Capture the cell that displays the provided text and extract its (X, Y) central coordinate. 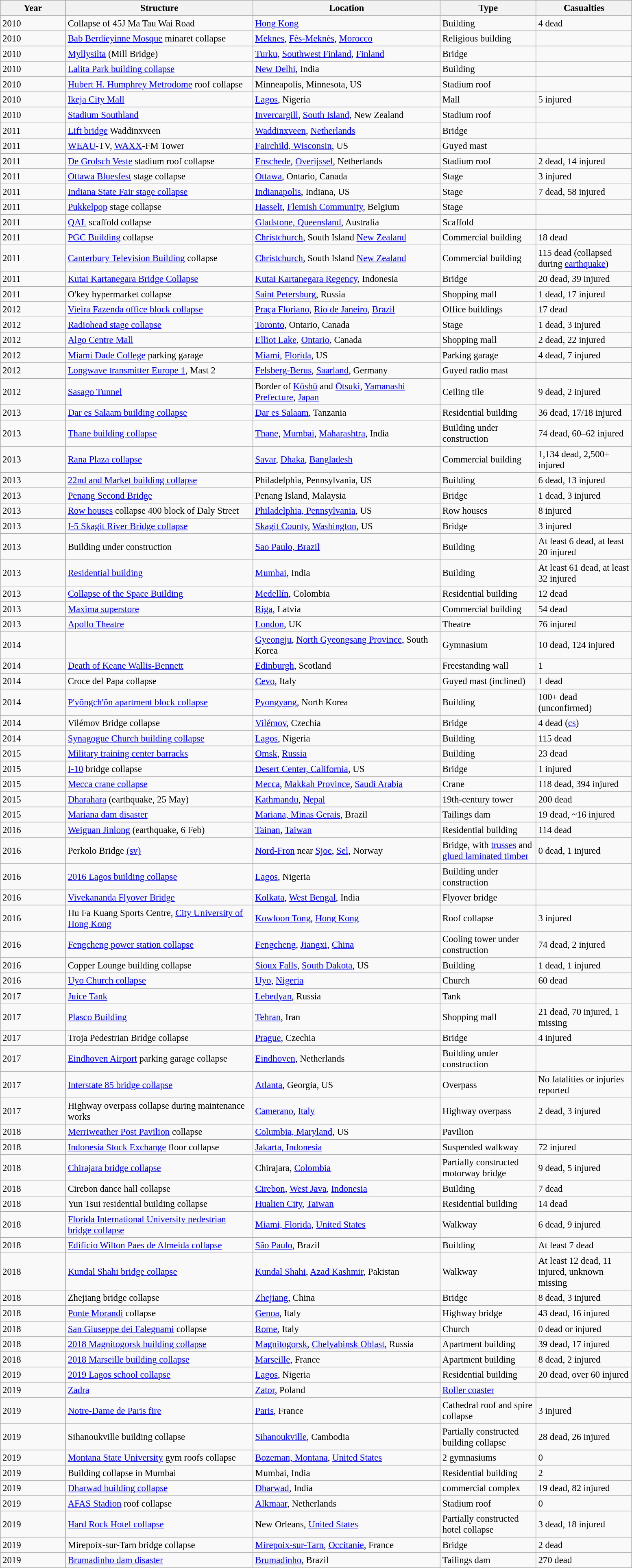
9 dead, 5 injured (584, 1168)
Kutai Kartanegara Bridge Collapse (159, 279)
Brumadinho dam disaster (159, 1560)
Sao Paulo, Brazil (347, 547)
1,134 dead, 2,500+ injured (584, 460)
Turku, Southwest Finland, Finland (347, 54)
Chirajara bridge collapse (159, 1168)
Roller coaster (488, 1390)
Hard Rock Hotel collapse (159, 1524)
Hualien City, Taiwan (347, 1204)
Vieira Fazenda office block collapse (159, 310)
Lalita Park building collapse (159, 69)
Structure (159, 8)
Sasago Tunnel (159, 391)
Scaffold (488, 222)
Jakarta, Indonesia (347, 1147)
Bozeman, Montana, United States (347, 1458)
Mirepoix-sur-Tarn, Occitanie, France (347, 1545)
Religious building (488, 39)
Magnitogorsk, Chelyabinsk Oblast, Russia (347, 1344)
1 (584, 666)
Bridge, with trusses and glued laminated timber (488, 851)
Perkolo Bridge (sv) (159, 851)
Cevo, Italy (347, 681)
4 dead (cs) (584, 723)
At least 61 dead, at least 32 injured (584, 574)
Office buildings (488, 310)
Rome, Italy (347, 1329)
Medellín, Colombia (347, 594)
Mall (488, 100)
Montana State University gym roofs collapse (159, 1458)
San Giuseppe dei Falegnami collapse (159, 1329)
Vilémov Bridge collapse (159, 723)
Hu Fa Kuang Sports Centre, City University of Hong Kong (159, 918)
74 dead, 60–62 injured (584, 433)
Ottawa Bluesfest stage collapse (159, 176)
Guyed radio mast (488, 371)
Apollo Theatre (159, 624)
Cirebon dance hall collapse (159, 1189)
Interstate 85 bridge collapse (159, 1085)
Guyed mast (inclined) (488, 681)
Merriweather Post Pavilion collapse (159, 1132)
Pukkelpop stage collapse (159, 207)
Partially constructed hotel collapse (488, 1524)
Riga, Latvia (347, 609)
2 dead, 3 injured (584, 1111)
Eindhoven, Netherlands (347, 1058)
8 dead, 2 injured (584, 1359)
Algo Centre Mall (159, 340)
6 dead, 9 injured (584, 1225)
18 dead (584, 238)
AFAS Stadion roof collapse (159, 1504)
Ponte Morandi collapse (159, 1313)
2018 Magnitogorsk building collapse (159, 1344)
Thane building collapse (159, 433)
2019 Lagos school collapse (159, 1374)
Enschede, Overijssel, Netherlands (347, 161)
115 dead (584, 738)
54 dead (584, 609)
10 dead, 124 injured (584, 645)
Zadra (159, 1390)
Synagogue Church building collapse (159, 738)
Guyed mast (488, 146)
Mariana dam disaster (159, 815)
1 dead, 17 injured (584, 294)
Mirepoix-sur-Tarn bridge collapse (159, 1545)
Crane (488, 784)
Location (347, 8)
115 dead (collapsed during earthquake) (584, 258)
17 dead (584, 310)
At least 6 dead, at least 20 injured (584, 547)
Lebedyan, Russia (347, 996)
Cirebon, West Java, Indonesia (347, 1189)
Kundal Shahi, Azad Kashmir, Pakistan (347, 1272)
Indianapolis, Indiana, US (347, 192)
Highway overpass collapse during maintenance works (159, 1111)
Gymnasium (488, 645)
2 dead, 14 injured (584, 161)
2 gymnasiums (488, 1458)
100+ dead (unconfirmed) (584, 702)
Flyover bridge (488, 898)
Death of Keane Wallis-Bennett (159, 666)
Elliot Lake, Ontario, Canada (347, 340)
Plasco Building (159, 1017)
Columbia, Maryland, US (347, 1132)
22nd and Market building collapse (159, 480)
2 (584, 1473)
London, UK (347, 624)
4 injured (584, 1038)
Edifício Wilton Paes de Almeida collapse (159, 1245)
19th-century tower (488, 799)
Freestanding wall (488, 666)
19 dead, 82 injured (584, 1488)
1 dead, 1 injured (584, 966)
Sihanoukville, Cambodia (347, 1437)
Ottawa, Ontario, Canada (347, 176)
Meknes, Fès-Meknès, Morocco (347, 39)
Fengcheng, Jiangxi, China (347, 944)
Gladstone, Queensland, Australia (347, 222)
9 dead, 2 injured (584, 391)
Alkmaar, Netherlands (347, 1504)
14 dead (584, 1204)
O'key hypermarket collapse (159, 294)
Rana Plaza collapse (159, 460)
Radiohead stage collapse (159, 325)
Longwave transmitter Europe 1, Mast 2 (159, 371)
Dharahara (earthquake, 25 May) (159, 799)
Penang Island, Malaysia (347, 495)
Nord-Fron near Sjoe, Sel, Norway (347, 851)
Sioux Falls, South Dakota, US (347, 966)
Hong Kong (347, 24)
Brumadinho, Brazil (347, 1560)
Thane, Mumbai, Maharashtra, India (347, 433)
P'yŏngch'ŏn apartment block collapse (159, 702)
I-10 bridge collapse (159, 769)
21 dead, 70 injured, 1 missing (584, 1017)
2 dead, 22 injured (584, 340)
Marseille, France (347, 1359)
Kowloon Tong, Hong Kong (347, 918)
Ikeja City Mall (159, 100)
Eindhoven Airport parking garage collapse (159, 1058)
Mariana, Minas Gerais, Brazil (347, 815)
Waddinxveen, Netherlands (347, 131)
4 dead (584, 24)
Overpass (488, 1085)
20 dead, over 60 injured (584, 1374)
Zator, Poland (347, 1390)
Canterbury Television Building collapse (159, 258)
39 dead, 17 injured (584, 1344)
19 dead, ~16 injured (584, 815)
At least 12 dead, 11 injured, unknown missing (584, 1272)
6 dead, 13 injured (584, 480)
I-5 Skagit River Bridge collapse (159, 526)
Stadium Southland (159, 115)
Atlanta, Georgia, US (347, 1085)
Juice Tank (159, 996)
Kathmandu, Nepal (347, 799)
Myllysilta (Mill Bridge) (159, 54)
commercial complex (488, 1488)
Uyo Church collapse (159, 981)
Saint Petersburg, Russia (347, 294)
Indonesia Stock Exchange floor collapse (159, 1147)
Kolkata, West Bengal, India (347, 898)
Tainan, Taiwan (347, 830)
Collapse of the Space Building (159, 594)
Parking garage (488, 355)
New Orleans, United States (347, 1524)
Pavilion (488, 1132)
Cooling tower under construction (488, 944)
Vivekananda Flyover Bridge (159, 898)
Minneapolis, Minnesota, US (347, 85)
Croce del Papa collapse (159, 681)
Uyo, Nigeria (347, 981)
118 dead, 394 injured (584, 784)
São Paulo, Brazil (347, 1245)
Hubert H. Humphrey Metrodome roof collapse (159, 85)
114 dead (584, 830)
Lift bridge Waddinxveen (159, 131)
Indiana State Fair stage collapse (159, 192)
2 dead (584, 1545)
Bab Berdieyinne Mosque minaret collapse (159, 39)
New Delhi, India (347, 69)
Paris, France (347, 1411)
At least 7 dead (584, 1245)
4 dead, 7 injured (584, 355)
Cathedral roof and spire collapse (488, 1411)
Suspended walkway (488, 1147)
Zhejiang, China (347, 1298)
Dharwad building collapse (159, 1488)
Fengcheng power station collapse (159, 944)
270 dead (584, 1560)
Chirajara, Colombia (347, 1168)
8 dead, 3 injured (584, 1298)
72 injured (584, 1147)
Partially constructed building collapse (488, 1437)
Skagit County, Washington, US (347, 526)
2016 Lagos building collapse (159, 877)
36 dead, 17/18 injured (584, 412)
Felsberg-Berus, Saarland, Germany (347, 371)
Camerano, Italy (347, 1111)
Mecca, Makkah Province, Saudi Arabia (347, 784)
Zhejiang bridge collapse (159, 1298)
12 dead (584, 594)
0 dead, 1 injured (584, 851)
8 injured (584, 511)
Invercargill, South Island, New Zealand (347, 115)
Troja Pedestrian Bridge collapse (159, 1038)
60 dead (584, 981)
Hasselt, Flemish Community, Belgium (347, 207)
0 dead or injured (584, 1329)
1 dead (584, 681)
Border of Kōshū and Ōtsuki, Yamanashi Prefecture, Japan (347, 391)
7 dead, 58 injured (584, 192)
Notre-Dame de Paris fire (159, 1411)
Row houses (488, 511)
QAL scaffold collapse (159, 222)
3 dead, 18 injured (584, 1524)
Omsk, Russia (347, 753)
23 dead (584, 753)
Year (33, 8)
Florida International University pedestrian bridge collapse (159, 1225)
1 injured (584, 769)
Tehran, Iran (347, 1017)
Desert Center, California, US (347, 769)
Miami Dade College parking garage (159, 355)
Copper Lounge building collapse (159, 966)
No fatalities or injuries reported (584, 1085)
Sihanoukville building collapse (159, 1437)
Casualties (584, 8)
Savar, Dhaka, Bangladesh (347, 460)
200 dead (584, 799)
7 dead (584, 1189)
Mecca crane collapse (159, 784)
Collapse of 45J Ma Tau Wai Road (159, 24)
2018 Marseille building collapse (159, 1359)
Gyeongju, North Gyeongsang Province, South Korea (347, 645)
Toronto, Ontario, Canada (347, 325)
Vilémov, Czechia (347, 723)
Highway bridge (488, 1313)
PGC Building collapse (159, 238)
Praça Floriano, Rio de Janeiro, Brazil (347, 310)
Dar es Salaam building collapse (159, 412)
28 dead, 26 injured (584, 1437)
74 dead, 2 injured (584, 944)
Row houses collapse 400 block of Daly Street (159, 511)
Kutai Kartanegara Regency, Indonesia (347, 279)
Miami, Florida, United States (347, 1225)
20 dead, 39 injured (584, 279)
WEAU-TV, WAXX-FM Tower (159, 146)
Genoa, Italy (347, 1313)
Penang Second Bridge (159, 495)
Roof collapse (488, 918)
Pyongyang, North Korea (347, 702)
Building collapse in Mumbai (159, 1473)
Theatre (488, 624)
Type (488, 8)
Maxima superstore (159, 609)
Fairchild, Wisconsin, US (347, 146)
Edinburgh, Scotland (347, 666)
Tank (488, 996)
Highway overpass (488, 1111)
Yun Tsui residential building collapse (159, 1204)
Partially constructed motorway bridge (488, 1168)
Miami, Florida, US (347, 355)
De Grolsch Veste stadium roof collapse (159, 161)
Ceiling tile (488, 391)
76 injured (584, 624)
5 injured (584, 100)
Dharwad, India (347, 1488)
Dar es Salaam, Tanzania (347, 412)
Military training center barracks (159, 753)
Weiguan Jinlong (earthquake, 6 Feb) (159, 830)
43 dead, 16 injured (584, 1313)
Prague, Czechia (347, 1038)
Kundal Shahi bridge collapse (159, 1272)
